Locate the cell with the specified text and output its [X, Y] center coordinate. 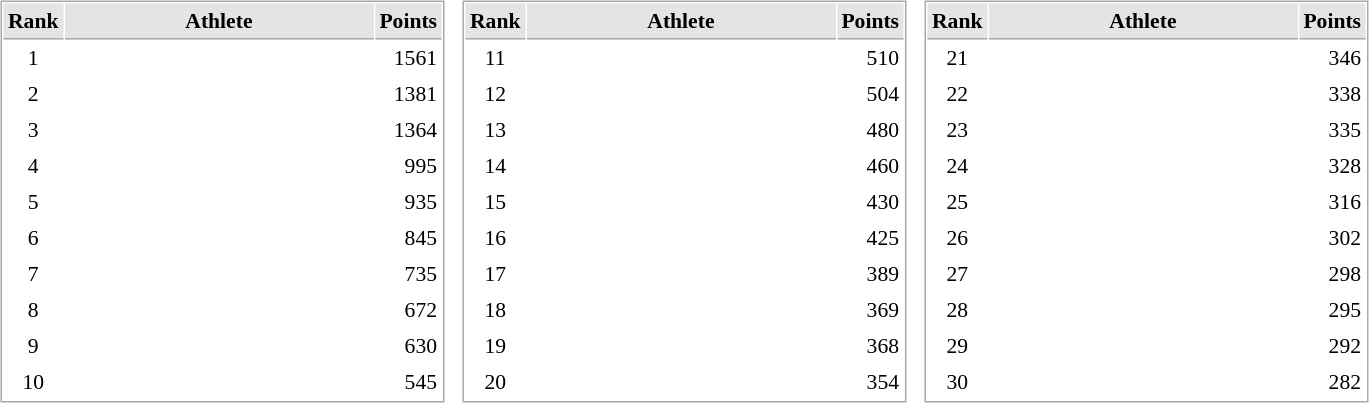
545 [408, 382]
26 [958, 238]
995 [408, 166]
29 [958, 346]
295 [1332, 310]
1 [34, 58]
338 [1332, 94]
16 [496, 238]
23 [958, 130]
1364 [408, 130]
298 [1332, 274]
7 [34, 274]
430 [870, 202]
10 [34, 382]
30 [958, 382]
18 [496, 310]
335 [1332, 130]
27 [958, 274]
25 [958, 202]
480 [870, 130]
12 [496, 94]
328 [1332, 166]
845 [408, 238]
346 [1332, 58]
2 [34, 94]
6 [34, 238]
11 [496, 58]
17 [496, 274]
369 [870, 310]
735 [408, 274]
3 [34, 130]
15 [496, 202]
292 [1332, 346]
282 [1332, 382]
13 [496, 130]
20 [496, 382]
4 [34, 166]
21 [958, 58]
368 [870, 346]
19 [496, 346]
24 [958, 166]
9 [34, 346]
630 [408, 346]
1381 [408, 94]
935 [408, 202]
302 [1332, 238]
504 [870, 94]
28 [958, 310]
389 [870, 274]
460 [870, 166]
8 [34, 310]
1561 [408, 58]
425 [870, 238]
510 [870, 58]
22 [958, 94]
316 [1332, 202]
354 [870, 382]
5 [34, 202]
14 [496, 166]
672 [408, 310]
